Return the [X, Y] coordinate for the center point of the cell that contains the specified text.  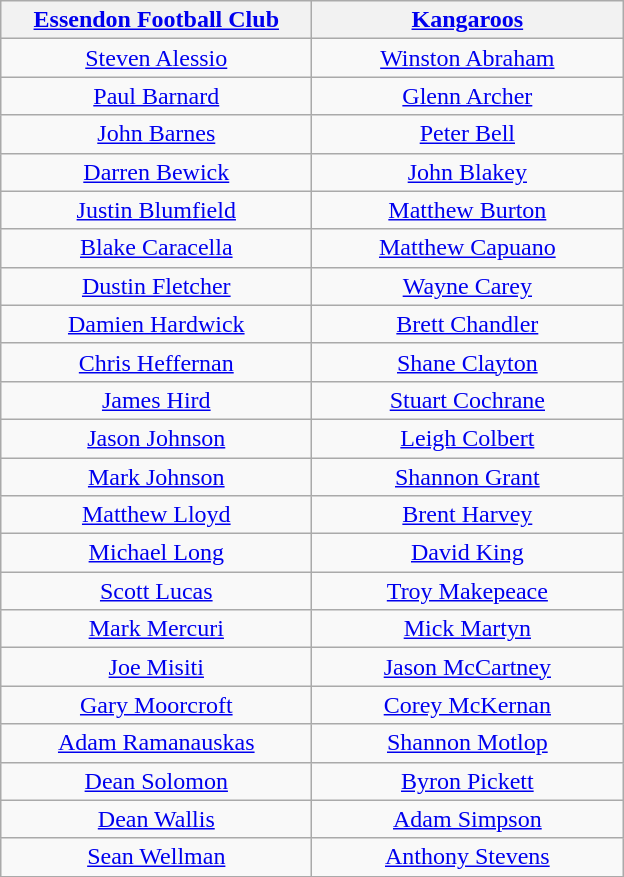
Michael Long [156, 553]
Byron Pickett [468, 781]
Chris Heffernan [156, 362]
Brett Chandler [468, 324]
Damien Hardwick [156, 324]
Anthony Stevens [468, 857]
Scott Lucas [156, 591]
David King [468, 553]
Gary Moorcroft [156, 705]
Steven Alessio [156, 58]
John Blakey [468, 172]
Mark Johnson [156, 477]
Matthew Capuano [468, 248]
Brent Harvey [468, 515]
Winston Abraham [468, 58]
Shannon Grant [468, 477]
Paul Barnard [156, 96]
James Hird [156, 400]
Dustin Fletcher [156, 286]
Joe Misiti [156, 667]
Glenn Archer [468, 96]
Essendon Football Club [156, 20]
Sean Wellman [156, 857]
Leigh Colbert [468, 438]
Blake Caracella [156, 248]
Adam Simpson [468, 819]
Matthew Lloyd [156, 515]
Shane Clayton [468, 362]
Wayne Carey [468, 286]
Corey McKernan [468, 705]
Shannon Motlop [468, 743]
Troy Makepeace [468, 591]
Matthew Burton [468, 210]
Jason McCartney [468, 667]
Kangaroos [468, 20]
Darren Bewick [156, 172]
Dean Wallis [156, 819]
Jason Johnson [156, 438]
John Barnes [156, 134]
Mark Mercuri [156, 629]
Stuart Cochrane [468, 400]
Justin Blumfield [156, 210]
Adam Ramanauskas [156, 743]
Peter Bell [468, 134]
Dean Solomon [156, 781]
Mick Martyn [468, 629]
